Extract the [X, Y] coordinate from the center of the cell holding the provided text.  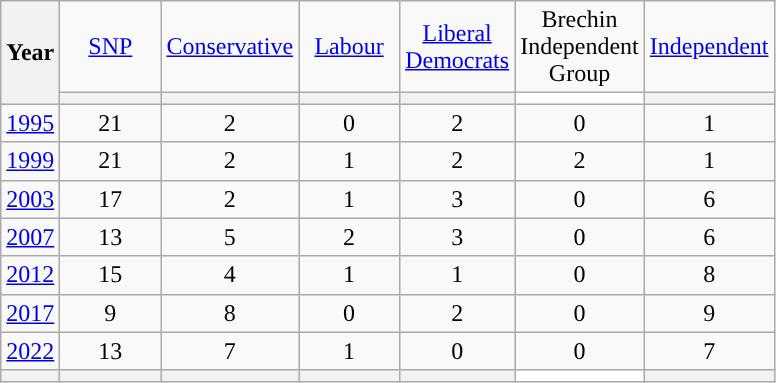
Year [30, 52]
2003 [30, 199]
Labour [350, 47]
15 [110, 275]
17 [110, 199]
Conservative [230, 47]
4 [230, 275]
1995 [30, 123]
Brechin Independent Group [580, 47]
1999 [30, 161]
2017 [30, 313]
2022 [30, 351]
Independent [709, 47]
5 [230, 237]
2012 [30, 275]
Liberal Democrats [458, 47]
2007 [30, 237]
SNP [110, 47]
